Output the [X, Y] coordinate of the center of the cell containing the given text.  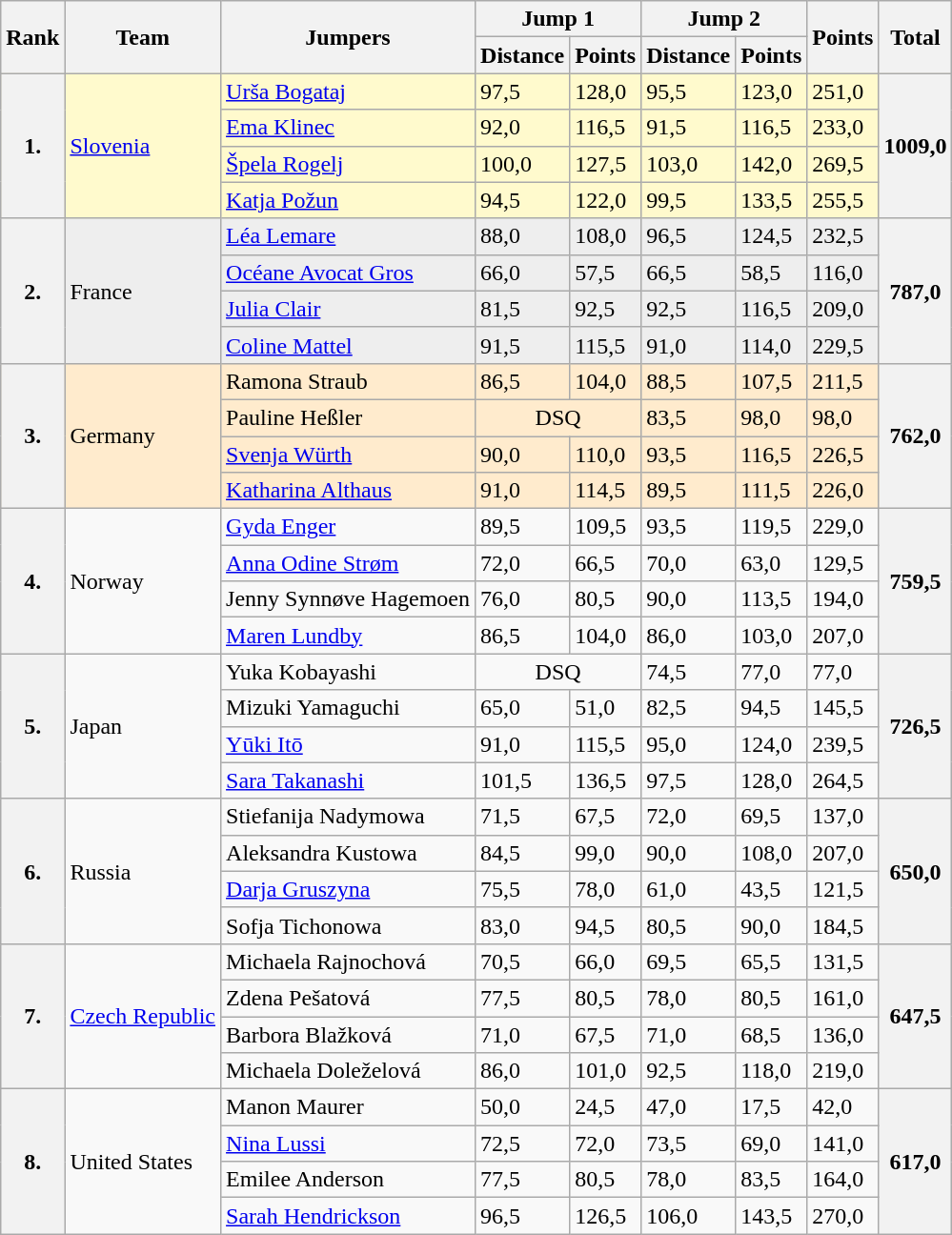
Yuka Kobayashi [349, 672]
Coline Mattel [349, 345]
121,5 [842, 889]
232,5 [842, 236]
24,5 [606, 1107]
Yūki Itō [349, 744]
111,5 [772, 491]
Michaela Rajnochová [349, 962]
5. [32, 726]
Jump 2 [724, 19]
Katharina Althaus [349, 491]
Maren Lundby [349, 636]
58,5 [772, 273]
226,0 [842, 491]
17,5 [772, 1107]
6. [32, 871]
51,0 [606, 708]
Ema Klinec [349, 128]
Urša Bogataj [349, 91]
74,5 [688, 672]
4. [32, 581]
211,5 [842, 381]
647,5 [915, 1016]
1. [32, 146]
50,0 [522, 1107]
101,5 [522, 780]
Océane Avocat Gros [349, 273]
101,0 [606, 1071]
100,0 [522, 164]
126,5 [606, 1216]
42,0 [842, 1107]
118,0 [772, 1071]
Anna Odine Strøm [349, 563]
136,0 [842, 1034]
109,5 [606, 527]
Germany [143, 435]
Léa Lemare [349, 236]
Darja Gruszyna [349, 889]
Sarah Hendrickson [349, 1216]
Jump 1 [558, 19]
184,5 [842, 925]
Zdena Pešatová [349, 998]
99,0 [606, 853]
Ramona Straub [349, 381]
251,0 [842, 91]
124,0 [772, 744]
229,5 [842, 345]
81,5 [522, 309]
113,5 [772, 599]
Gyda Enger [349, 527]
133,5 [772, 200]
Svenja Würth [349, 455]
726,5 [915, 726]
88,0 [522, 236]
2. [32, 291]
65,5 [772, 962]
88,5 [688, 381]
Aleksandra Kustowa [349, 853]
219,0 [842, 1071]
United States [143, 1162]
145,5 [842, 708]
Manon Maurer [349, 1107]
Sara Takanashi [349, 780]
Jumpers [349, 37]
123,0 [772, 91]
70,0 [688, 563]
Sofja Tichonowa [349, 925]
76,0 [522, 599]
136,5 [606, 780]
759,5 [915, 581]
70,5 [522, 962]
92,0 [522, 128]
233,0 [842, 128]
270,0 [842, 1216]
229,0 [842, 527]
47,0 [688, 1107]
1009,0 [915, 146]
107,5 [772, 381]
Norway [143, 581]
99,5 [688, 200]
95,5 [688, 91]
Michaela Doleželová [349, 1071]
Pauline Heßler [349, 417]
Japan [143, 726]
239,5 [842, 744]
226,5 [842, 455]
83,0 [522, 925]
119,5 [772, 527]
61,0 [688, 889]
106,0 [688, 1216]
269,5 [842, 164]
Rank [32, 37]
95,0 [688, 744]
143,5 [772, 1216]
Total [915, 37]
3. [32, 435]
Russia [143, 871]
Team [143, 37]
Špela Rogelj [349, 164]
129,5 [842, 563]
142,0 [772, 164]
8. [32, 1162]
161,0 [842, 998]
75,5 [522, 889]
68,5 [772, 1034]
Slovenia [143, 146]
72,5 [522, 1144]
7. [32, 1016]
43,5 [772, 889]
209,0 [842, 309]
164,0 [842, 1180]
124,5 [772, 236]
127,5 [606, 164]
264,5 [842, 780]
65,0 [522, 708]
617,0 [915, 1162]
63,0 [772, 563]
Katja Požun [349, 200]
141,0 [842, 1144]
Nina Lussi [349, 1144]
82,5 [688, 708]
116,0 [842, 273]
122,0 [606, 200]
France [143, 291]
Jenny Synnøve Hagemoen [349, 599]
194,0 [842, 599]
Czech Republic [143, 1016]
84,5 [522, 853]
57,5 [606, 273]
71,5 [522, 817]
114,5 [606, 491]
Julia Clair [349, 309]
787,0 [915, 291]
Barbora Blažková [349, 1034]
Mizuki Yamaguchi [349, 708]
114,0 [772, 345]
255,5 [842, 200]
73,5 [688, 1144]
Emilee Anderson [349, 1180]
110,0 [606, 455]
69,0 [772, 1144]
650,0 [915, 871]
137,0 [842, 817]
131,5 [842, 962]
762,0 [915, 435]
Stiefanija Nadymowa [349, 817]
